Pinpoint the cell where the given text exists, returning its (X, Y) midpoint coordinate. 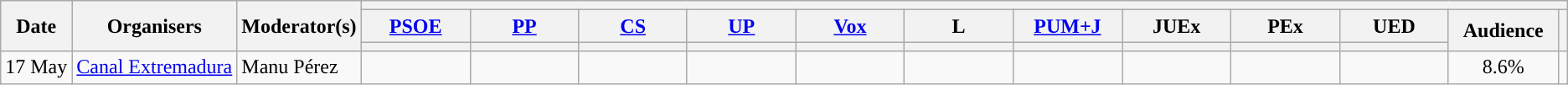
Organisers (154, 26)
CS (633, 26)
PSOE (415, 26)
UP (741, 26)
17 May (37, 67)
Vox (850, 26)
JUEx (1177, 26)
8.6% (1503, 67)
UED (1394, 26)
L (958, 26)
Canal Extremadura (154, 67)
Date (37, 26)
PUM+J (1067, 26)
Moderator(s) (299, 26)
Audience (1503, 30)
Manu Pérez (299, 67)
PEx (1286, 26)
PP (524, 26)
